Return the [x, y] coordinate for the center point of the cell that contains the specified text.  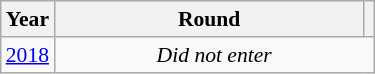
Did not enter [214, 55]
Round [209, 19]
2018 [28, 55]
Year [28, 19]
